Capture the cell that displays the provided text and extract its [x, y] central coordinate. 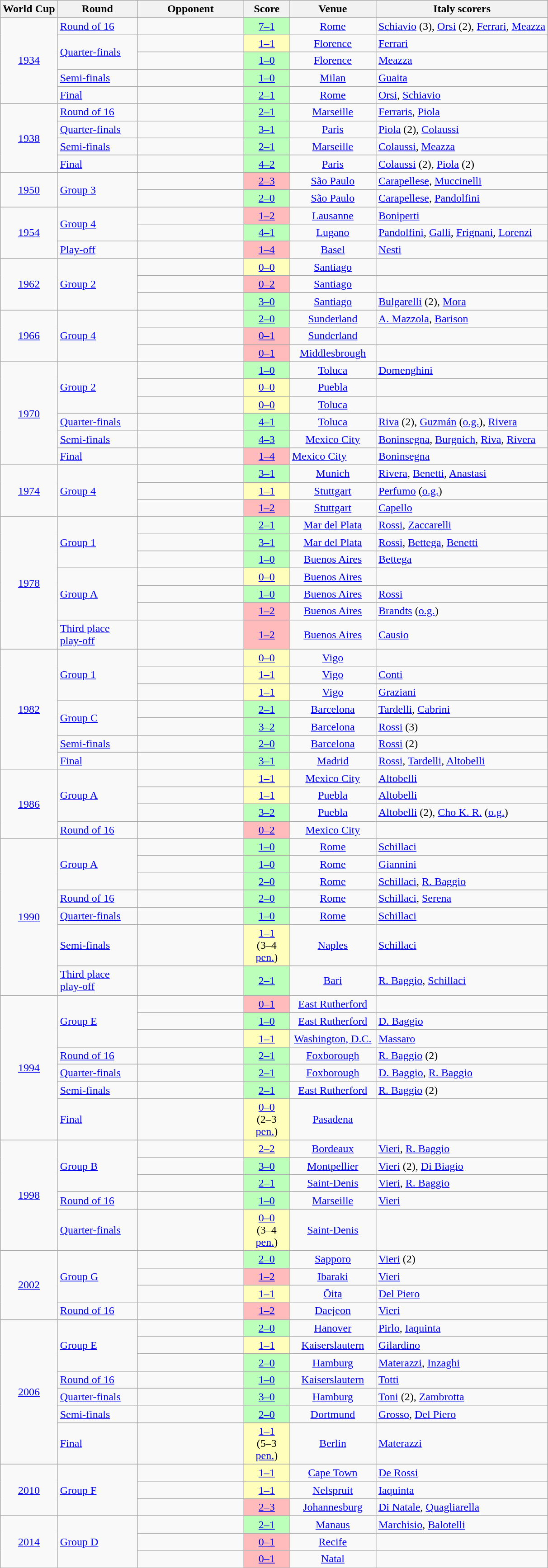
2014 [29, 1542]
Di Natale, Quagliarella [462, 1507]
Italy scorers [462, 9]
1998 [29, 1196]
Guaita [462, 78]
Carapellese, Muccinelli [462, 181]
Vieri (2), Di Biagio [462, 1166]
1970 [29, 413]
Grosso, Del Piero [462, 1414]
Gilardino [462, 1345]
Riva (2), Guzmán (o.g.), Rivera [462, 422]
Bulgarelli (2), Mora [462, 301]
1–1 (3–4 pen.) [267, 945]
Domenghini [462, 370]
Lausanne [333, 216]
1962 [29, 284]
Orsi, Schiavio [462, 95]
1–1 (5–3 pen.) [267, 1444]
Schiavio (3), Orsi (2), Ferrari, Meazza [462, 26]
Bettega [462, 560]
Dortmund [333, 1414]
Materazzi, Inzaghi [462, 1362]
4–2 [267, 164]
Nesti [462, 250]
Manaus [333, 1525]
Nelspruit [333, 1490]
Pandolfini, Galli, Frignani, Lorenzi [462, 233]
1994 [29, 1068]
1966 [29, 336]
World Cup [29, 9]
Cape Town [333, 1473]
Marchisio, Balotelli [462, 1525]
1982 [29, 709]
Capello [462, 508]
Opponent [190, 9]
Tardelli, Cabrini [462, 709]
Rossi (2) [462, 744]
Group C [97, 718]
Group 3 [97, 189]
R. Baggio, Schillaci [462, 981]
Naples [333, 945]
Basel [333, 250]
Pasadena [333, 1120]
Group F [97, 1490]
Ferraris, Piola [462, 112]
Munich [333, 473]
1986 [29, 804]
1934 [29, 61]
Daejeon [333, 1311]
Rossi, Tardelli, Altobelli [462, 761]
2–2 [267, 1149]
Bari [333, 981]
1978 [29, 583]
Sapporo [333, 1259]
Perfumo (o.g.) [462, 490]
Middlesbrough [333, 353]
Boninsegna, Burgnich, Riva, Rivera [462, 439]
1938 [29, 138]
Lugano [333, 233]
A. Mazzola, Barison [462, 319]
Group G [97, 1276]
Altobelli (2), Cho K. R. (o.g.) [462, 813]
Rossi [462, 594]
Causio [462, 635]
Bordeaux [333, 1149]
Milan [333, 78]
Round [97, 9]
Ōita [333, 1294]
Rossi (3) [462, 726]
Iaquinta [462, 1490]
Madrid [333, 761]
Colaussi, Meazza [462, 146]
Schillaci, Serena [462, 899]
0–0 (2–3 pen.) [267, 1120]
Rossi, Bettega, Benetti [462, 542]
Conti [462, 675]
Carapellese, Pandolfini [462, 198]
Johannesburg [333, 1507]
Piola (2), Colaussi [462, 129]
Del Piero [462, 1294]
Natal [333, 1559]
Pirlo, Iaquinta [462, 1328]
2006 [29, 1392]
Toni (2), Zambrotta [462, 1397]
Totti [462, 1380]
Venue [333, 9]
Group D [97, 1542]
7–1 [267, 26]
Berlin [333, 1444]
Score [267, 9]
Rivera, Benetti, Anastasi [462, 473]
0–0 (3–4 pen.) [267, 1230]
Meazza [462, 61]
Recife [333, 1542]
Vieri (2) [462, 1259]
Schillaci, R. Baggio [462, 881]
Washington, D.C. [333, 1038]
1974 [29, 490]
Colaussi (2), Piola (2) [462, 164]
Play-off [97, 250]
2010 [29, 1490]
1954 [29, 233]
2002 [29, 1285]
Brandts (o.g.) [462, 611]
Rossi, Zaccarelli [462, 525]
4–3 [267, 439]
Giannini [462, 864]
Boninsegna [462, 456]
1950 [29, 189]
De Rossi [462, 1473]
Graziani [462, 692]
Boniperti [462, 216]
Hanover [333, 1328]
Ibaraki [333, 1276]
Group B [97, 1166]
Massaro [462, 1038]
Ferrari [462, 43]
D. Baggio [462, 1021]
1990 [29, 917]
Materazzi [462, 1444]
D. Baggio, R. Baggio [462, 1073]
Montpellier [333, 1166]
